Extract the (X, Y) coordinate from the center of the cell holding the provided text.  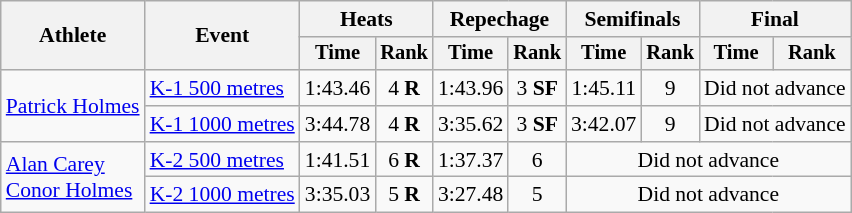
1:43.46 (338, 88)
3:35.03 (338, 195)
3:27.48 (470, 195)
1:41.51 (338, 160)
5 R (404, 195)
1:43.96 (470, 88)
3:42.07 (604, 124)
K-1 1000 metres (222, 124)
K-1 500 metres (222, 88)
3:35.62 (470, 124)
Alan CareyConor Holmes (73, 178)
Final (775, 19)
1:37.37 (470, 160)
Heats (366, 19)
1:45.11 (604, 88)
Patrick Holmes (73, 106)
K-2 500 metres (222, 160)
Semifinals (632, 19)
6 R (404, 160)
Repechage (500, 19)
K-2 1000 metres (222, 195)
Event (222, 36)
6 (537, 160)
Athlete (73, 36)
3:44.78 (338, 124)
5 (537, 195)
